Return (X, Y) of the center of cell containing provided text 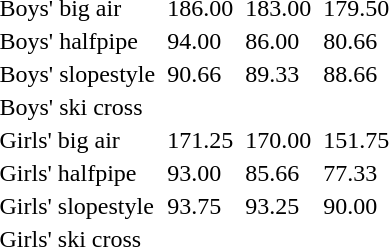
170.00 (278, 140)
90.66 (200, 74)
86.00 (278, 41)
93.75 (200, 206)
93.25 (278, 206)
85.66 (278, 173)
93.00 (200, 173)
171.25 (200, 140)
94.00 (200, 41)
89.33 (278, 74)
